Determine the [x, y] coordinate at the center of the cell enclosing the given text.  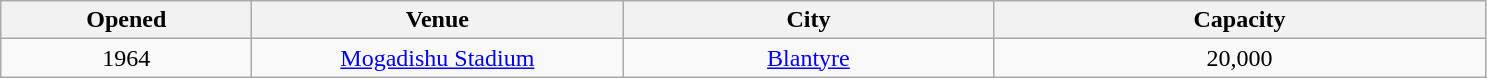
Venue [438, 20]
Mogadishu Stadium [438, 58]
20,000 [1240, 58]
1964 [126, 58]
Blantyre [808, 58]
Opened [126, 20]
City [808, 20]
Capacity [1240, 20]
